Find where the given text appears and provide that cell's center as [x, y] coordinate. 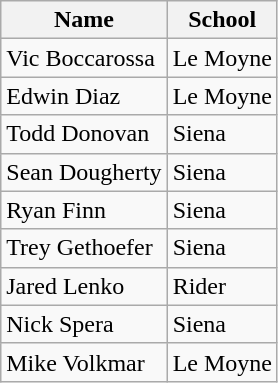
Name [84, 20]
School [222, 20]
Nick Spera [84, 324]
Sean Dougherty [84, 172]
Mike Volkmar [84, 362]
Trey Gethoefer [84, 248]
Todd Donovan [84, 134]
Vic Boccarossa [84, 58]
Jared Lenko [84, 286]
Rider [222, 286]
Ryan Finn [84, 210]
Edwin Diaz [84, 96]
